From the cell containing the given text, extract its center point as [x, y] coordinate. 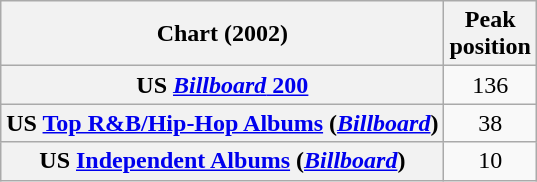
38 [490, 123]
US Billboard 200 [222, 85]
US Independent Albums (Billboard) [222, 161]
10 [490, 161]
US Top R&B/Hip-Hop Albums (Billboard) [222, 123]
Chart (2002) [222, 34]
Peakposition [490, 34]
136 [490, 85]
